Capture the cell that displays the provided text and extract its (x, y) central coordinate. 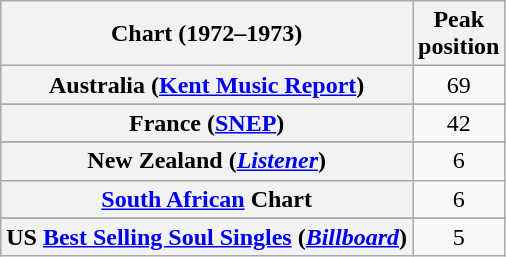
69 (459, 85)
France (SNEP) (207, 123)
Australia (Kent Music Report) (207, 85)
South African Chart (207, 199)
Chart (1972–1973) (207, 34)
5 (459, 237)
New Zealand (Listener) (207, 161)
US Best Selling Soul Singles (Billboard) (207, 237)
42 (459, 123)
Peakposition (459, 34)
